Identify which cell holds the provided text, then report its [x, y] central coordinate. 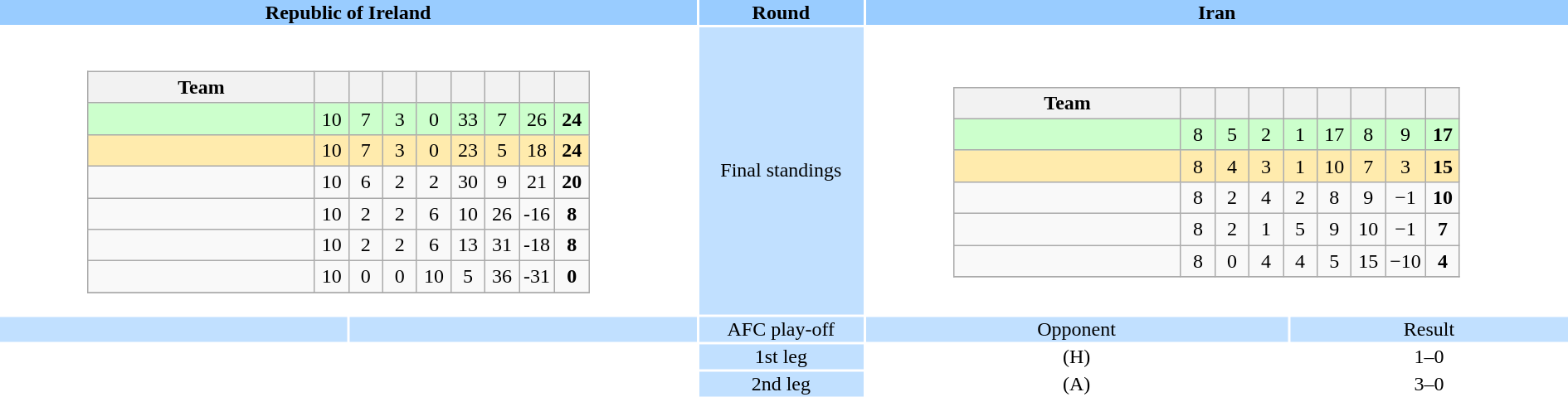
Team 8 5 2 1 17 8 9 17 8 4 3 1 10 7 3 15 8 2 4 2 8 9 −1 10 8 2 1 5 9 10 −1 7 8 0 4 4 5 15 −10 4 [1216, 171]
-16 [538, 213]
Opponent [1077, 329]
2nd leg [781, 384]
−10 [1405, 261]
31 [503, 245]
(A) [1077, 384]
AFC play-off [781, 329]
36 [503, 277]
Republic of Ireland [348, 12]
-18 [538, 245]
Round [781, 12]
-31 [538, 277]
Final standings [781, 171]
(H) [1077, 356]
20 [572, 182]
30 [468, 182]
1–0 [1429, 356]
3–0 [1429, 384]
21 [538, 182]
Team 10 7 3 0 33 7 26 24 10 7 3 0 23 5 18 24 10 6 2 2 30 9 21 20 10 2 2 6 10 26 -16 8 10 2 2 6 13 31 -18 8 10 0 0 10 5 36 -31 0 [348, 171]
Result [1429, 329]
Iran [1216, 12]
33 [468, 119]
18 [538, 150]
23 [468, 150]
13 [468, 245]
1st leg [781, 356]
